Scan for the cell matching the given text and deliver its (x, y) coordinate at center. 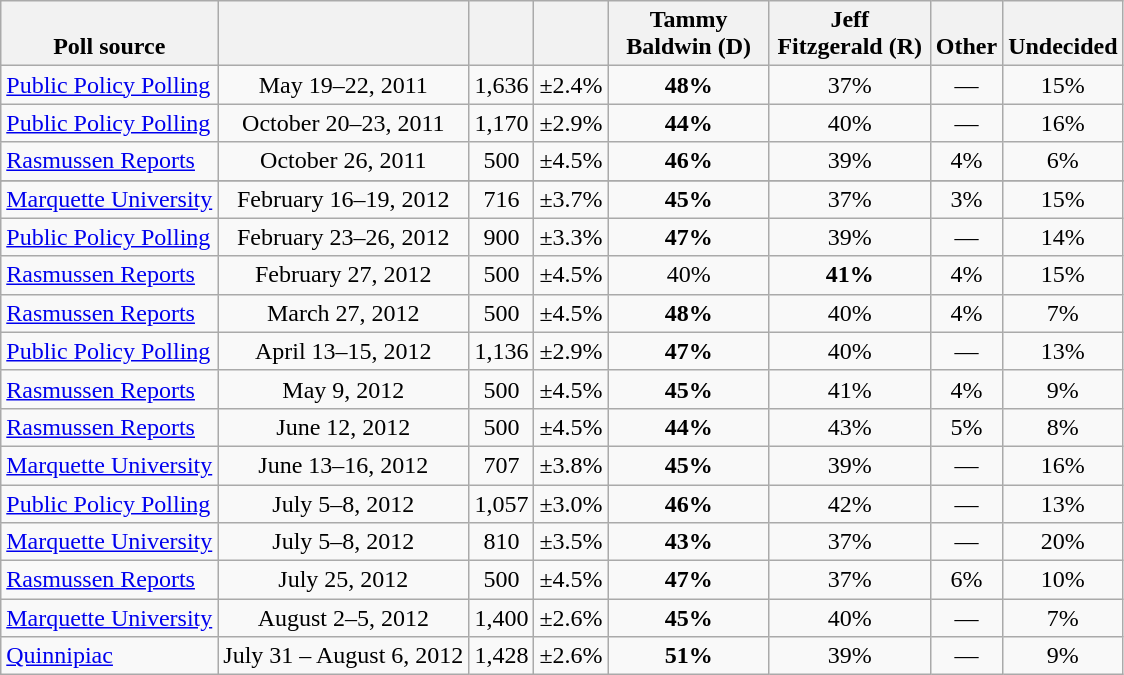
51% (688, 656)
Poll source (110, 34)
Quinnipiac (110, 656)
April 13–15, 2012 (344, 351)
October 20–23, 2011 (344, 123)
1,636 (502, 85)
Other (966, 34)
810 (502, 542)
October 26, 2011 (344, 161)
1,057 (502, 503)
February 16–19, 2012 (344, 199)
1,136 (502, 351)
±2.4% (571, 85)
TammyBaldwin (D) (688, 34)
June 12, 2012 (344, 427)
June 13–16, 2012 (344, 465)
1,170 (502, 123)
5% (966, 427)
8% (1063, 427)
March 27, 2012 (344, 313)
14% (1063, 237)
May 19–22, 2011 (344, 85)
May 9, 2012 (344, 389)
Undecided (1063, 34)
10% (1063, 580)
February 27, 2012 (344, 275)
707 (502, 465)
42% (850, 503)
July 31 – August 6, 2012 (344, 656)
900 (502, 237)
February 23–26, 2012 (344, 237)
3% (966, 199)
1,428 (502, 656)
716 (502, 199)
1,400 (502, 618)
July 25, 2012 (344, 580)
±3.0% (571, 503)
±3.7% (571, 199)
±3.3% (571, 237)
August 2–5, 2012 (344, 618)
±3.8% (571, 465)
20% (1063, 542)
JeffFitzgerald (R) (850, 34)
±3.5% (571, 542)
